Return the [x, y] coordinate for the center point of the cell that contains the specified text.  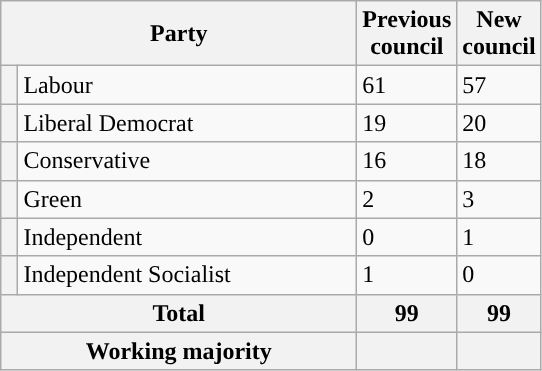
Green [188, 199]
19 [407, 123]
20 [499, 123]
Conservative [188, 161]
Labour [188, 85]
Independent [188, 237]
Liberal Democrat [188, 123]
16 [407, 161]
3 [499, 199]
Total [179, 313]
Working majority [179, 351]
57 [499, 85]
New council [499, 34]
Party [179, 34]
61 [407, 85]
2 [407, 199]
Previous council [407, 34]
Independent Socialist [188, 275]
18 [499, 161]
